Find where the given text appears and provide that cell's center as [x, y] coordinate. 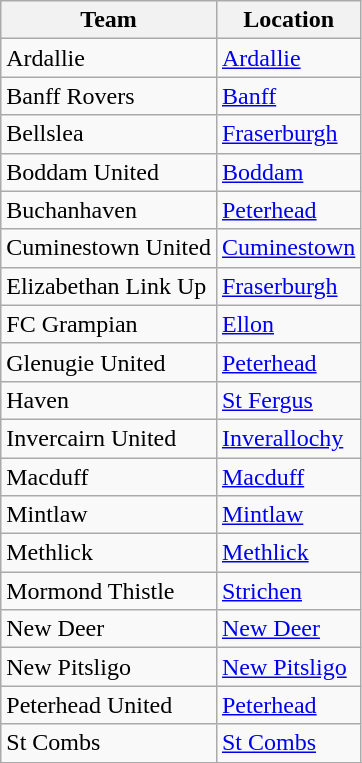
St Fergus [288, 400]
Boddam [288, 172]
FC Grampian [109, 324]
Bellslea [109, 134]
Banff [288, 96]
Glenugie United [109, 362]
Location [288, 20]
Buchanhaven [109, 210]
Peterhead United [109, 705]
Boddam United [109, 172]
Mormond Thistle [109, 591]
Cuminestown [288, 248]
Haven [109, 400]
Strichen [288, 591]
Invercairn United [109, 438]
Banff Rovers [109, 96]
Inverallochy [288, 438]
Elizabethan Link Up [109, 286]
Team [109, 20]
Ellon [288, 324]
Cuminestown United [109, 248]
